Return the (X, Y) coordinate for the center point of the cell that contains the specified text.  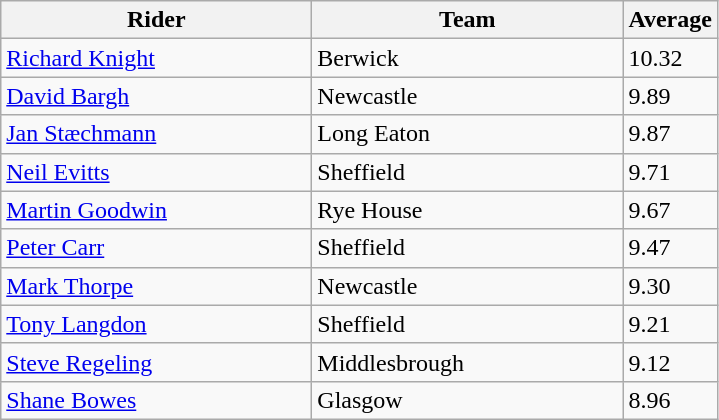
9.47 (670, 248)
Berwick (468, 58)
9.12 (670, 362)
9.87 (670, 134)
Shane Bowes (156, 400)
Glasgow (468, 400)
David Bargh (156, 96)
9.21 (670, 324)
Mark Thorpe (156, 286)
9.30 (670, 286)
10.32 (670, 58)
Average (670, 20)
Middlesbrough (468, 362)
8.96 (670, 400)
Martin Goodwin (156, 210)
Team (468, 20)
Long Eaton (468, 134)
Rye House (468, 210)
Steve Regeling (156, 362)
9.89 (670, 96)
Jan Stæchmann (156, 134)
Tony Langdon (156, 324)
Richard Knight (156, 58)
9.67 (670, 210)
9.71 (670, 172)
Peter Carr (156, 248)
Neil Evitts (156, 172)
Rider (156, 20)
